For the text-containing cell, return its midpoint in [X, Y] coordinate format. 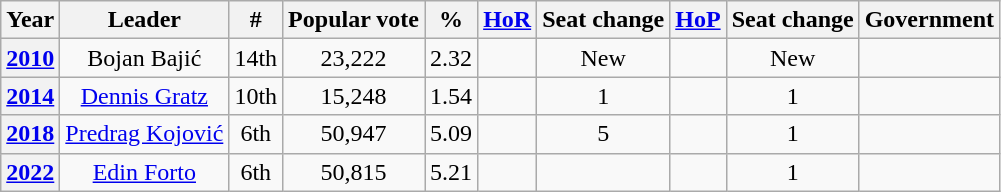
15,248 [354, 96]
2018 [30, 134]
Government [929, 20]
10th [256, 96]
Predrag Kojović [144, 134]
5.21 [452, 172]
5.09 [452, 134]
2022 [30, 172]
Leader [144, 20]
50,815 [354, 172]
2014 [30, 96]
50,947 [354, 134]
5 [604, 134]
14th [256, 58]
HoR [508, 20]
% [452, 20]
# [256, 20]
Year [30, 20]
1.54 [452, 96]
Bojan Bajić [144, 58]
Dennis Gratz [144, 96]
HoP [698, 20]
2.32 [452, 58]
2010 [30, 58]
23,222 [354, 58]
Popular vote [354, 20]
Edin Forto [144, 172]
